Output the (x, y) coordinate of the center of the cell containing the given text.  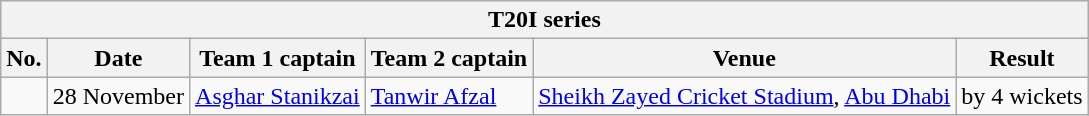
Result (1022, 58)
No. (24, 58)
Venue (744, 58)
Team 1 captain (278, 58)
Team 2 captain (449, 58)
Tanwir Afzal (449, 96)
28 November (118, 96)
by 4 wickets (1022, 96)
Asghar Stanikzai (278, 96)
Sheikh Zayed Cricket Stadium, Abu Dhabi (744, 96)
Date (118, 58)
T20I series (544, 20)
